Return [X, Y] of the center of cell containing provided text 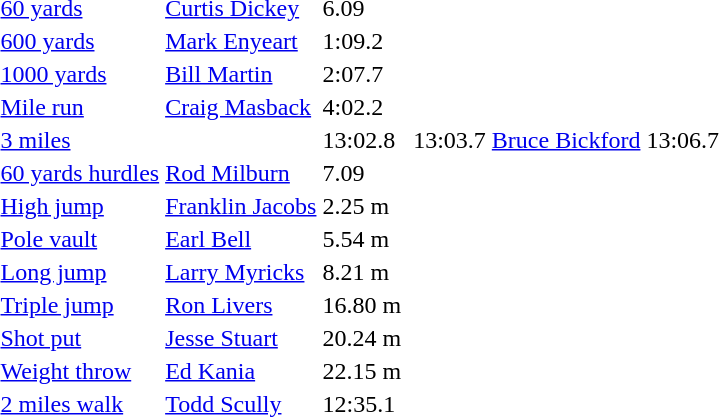
Jesse Stuart [241, 338]
1:09.2 [362, 41]
20.24 m [362, 338]
2:07.7 [362, 74]
Bruce Bickford [566, 140]
4:02.2 [362, 107]
Craig Masback [241, 107]
Larry Myricks [241, 272]
13:02.8 [362, 140]
13:03.7 [450, 140]
2.25 m [362, 206]
Rod Milburn [241, 173]
Franklin Jacobs [241, 206]
5.54 m [362, 239]
16.80 m [362, 305]
7.09 [362, 173]
Mark Enyeart [241, 41]
8.21 m [362, 272]
Earl Bell [241, 239]
Ed Kania [241, 371]
Ron Livers [241, 305]
Bill Martin [241, 74]
22.15 m [362, 371]
